Locate the cell with the specified text and output its (X, Y) center coordinate. 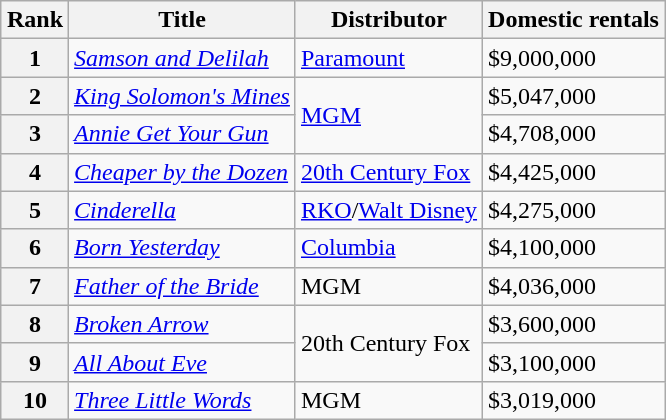
Father of the Bride (182, 286)
Distributor (388, 20)
Paramount (388, 58)
King Solomon's Mines (182, 96)
$4,100,000 (574, 248)
All About Eve (182, 362)
Rank (34, 20)
Cheaper by the Dozen (182, 172)
2 (34, 96)
$4,708,000 (574, 134)
5 (34, 210)
$9,000,000 (574, 58)
Annie Get Your Gun (182, 134)
Samson and Delilah (182, 58)
3 (34, 134)
$4,425,000 (574, 172)
10 (34, 400)
$4,036,000 (574, 286)
Broken Arrow (182, 324)
1 (34, 58)
4 (34, 172)
Domestic rentals (574, 20)
9 (34, 362)
$4,275,000 (574, 210)
7 (34, 286)
Born Yesterday (182, 248)
Columbia (388, 248)
6 (34, 248)
RKO/Walt Disney (388, 210)
Cinderella (182, 210)
Three Little Words (182, 400)
8 (34, 324)
$3,100,000 (574, 362)
$3,600,000 (574, 324)
$5,047,000 (574, 96)
Title (182, 20)
$3,019,000 (574, 400)
